Pinpoint the cell where the given text exists, returning its (x, y) midpoint coordinate. 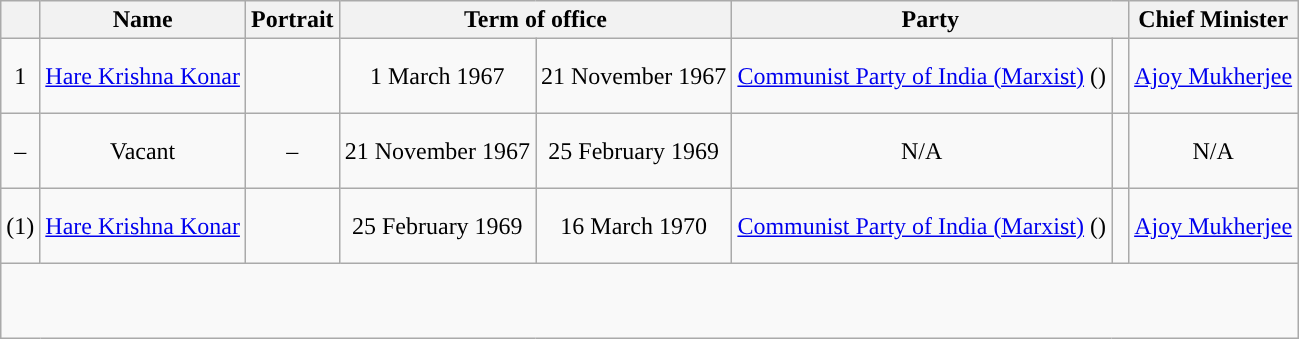
Term of office (536, 20)
Name (143, 20)
16 March 1970 (634, 226)
Portrait (292, 20)
1 March 1967 (437, 76)
1 (20, 76)
Party (930, 20)
Chief Minister (1214, 20)
(1) (20, 226)
Vacant (143, 152)
